Scan for the cell matching the given text and deliver its [x, y] coordinate at center. 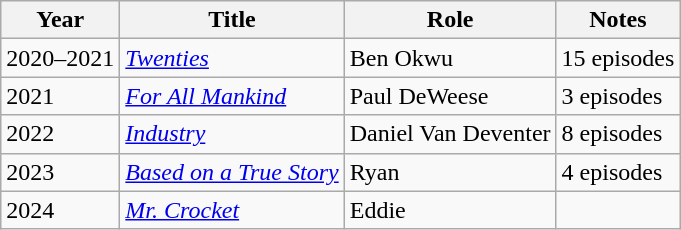
Mr. Crocket [232, 210]
2023 [60, 172]
Role [450, 20]
Ben Okwu [450, 58]
3 episodes [618, 96]
2020–2021 [60, 58]
2022 [60, 134]
8 episodes [618, 134]
Ryan [450, 172]
Title [232, 20]
Based on a True Story [232, 172]
Daniel Van Deventer [450, 134]
Paul DeWeese [450, 96]
Notes [618, 20]
4 episodes [618, 172]
2024 [60, 210]
15 episodes [618, 58]
Year [60, 20]
2021 [60, 96]
Twenties [232, 58]
Eddie [450, 210]
For All Mankind [232, 96]
Industry [232, 134]
